From the cell containing the given text, extract its center point as [X, Y] coordinate. 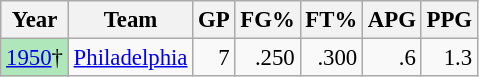
GP [214, 20]
PPG [449, 20]
Year [35, 20]
FG% [268, 20]
7 [214, 58]
Philadelphia [130, 58]
FT% [332, 20]
.250 [268, 58]
.300 [332, 58]
Team [130, 20]
.6 [392, 58]
1.3 [449, 58]
1950† [35, 58]
APG [392, 20]
